Search for the cell housing the specified text and yield its (x, y) center coordinate. 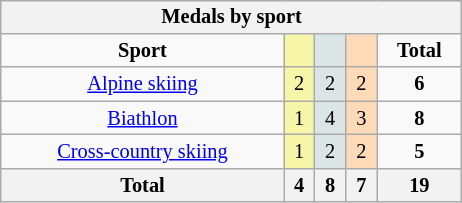
3 (362, 118)
Sport (142, 51)
19 (420, 185)
5 (420, 152)
Alpine skiing (142, 84)
6 (420, 84)
Cross-country skiing (142, 152)
7 (362, 185)
Biathlon (142, 118)
Medals by sport (231, 17)
